Locate the cell with the specified text and output its [x, y] center coordinate. 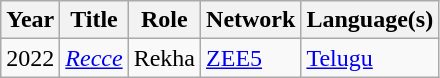
2022 [30, 58]
Title [94, 20]
Recce [94, 58]
Role [164, 20]
Language(s) [370, 20]
Rekha [164, 58]
ZEE5 [251, 58]
Telugu [370, 58]
Year [30, 20]
Network [251, 20]
